Locate the cell with the specified text and output its [X, Y] center coordinate. 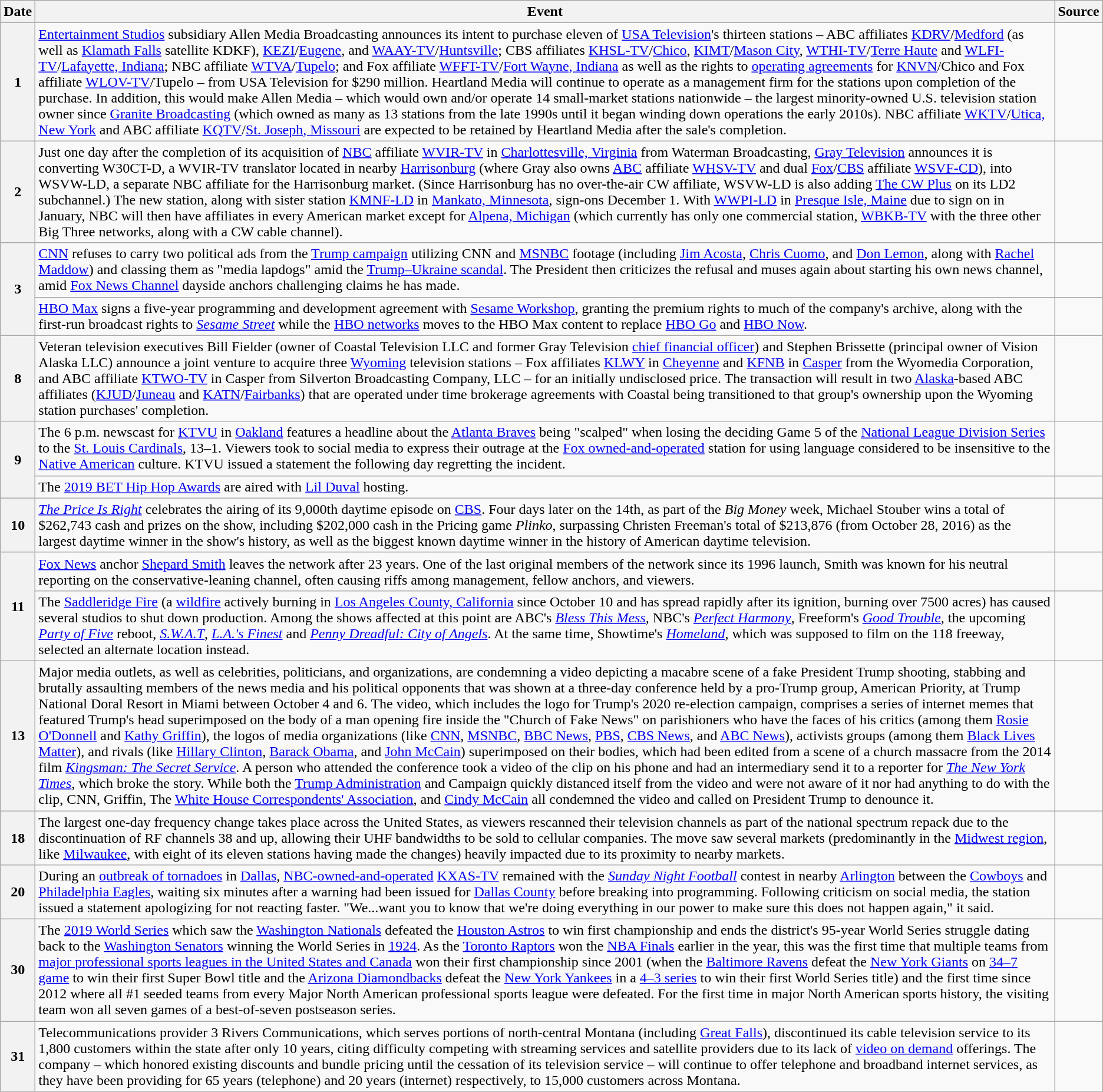
The 2019 BET Hip Hop Awards are aired with Lil Duval hosting. [545, 487]
Event [545, 12]
30 [18, 970]
Source [1078, 12]
11 [18, 606]
2 [18, 192]
3 [18, 289]
13 [18, 735]
20 [18, 892]
1 [18, 82]
8 [18, 378]
10 [18, 525]
Date [18, 12]
31 [18, 1056]
18 [18, 838]
9 [18, 460]
